Pinpoint the cell where the given text exists, returning its (x, y) midpoint coordinate. 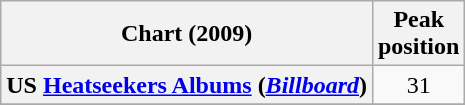
31 (418, 85)
Peakposition (418, 34)
US Heatseekers Albums (Billboard) (187, 85)
Chart (2009) (187, 34)
